From the cell containing the given text, extract its center point as (X, Y) coordinate. 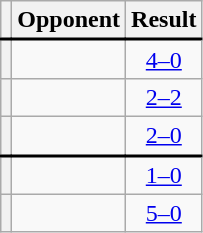
5–0 (164, 213)
1–0 (164, 174)
Result (164, 20)
4–0 (164, 60)
2–2 (164, 97)
Opponent (69, 20)
2–0 (164, 136)
